Output the [X, Y] coordinate of the center of the cell containing the given text.  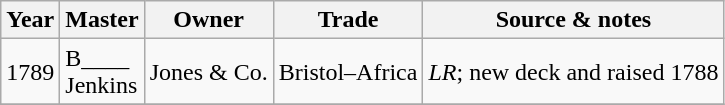
LR; new deck and raised 1788 [574, 72]
Jones & Co. [208, 72]
Source & notes [574, 20]
Bristol–Africa [348, 72]
Owner [208, 20]
1789 [30, 72]
Trade [348, 20]
Year [30, 20]
Master [102, 20]
B____Jenkins [102, 72]
